Identify which cell holds the provided text, then report its [x, y] central coordinate. 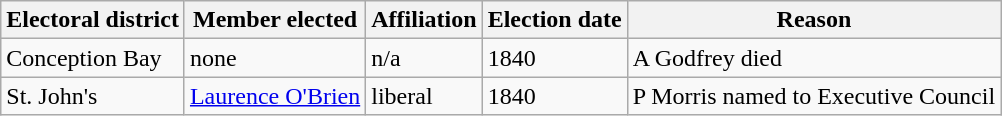
Laurence O'Brien [274, 96]
Affiliation [424, 20]
A Godfrey died [814, 58]
Election date [554, 20]
P Morris named to Executive Council [814, 96]
Conception Bay [93, 58]
n/a [424, 58]
Reason [814, 20]
Member elected [274, 20]
liberal [424, 96]
none [274, 58]
St. John's [93, 96]
Electoral district [93, 20]
